Pinpoint the cell where the given text exists, returning its [X, Y] midpoint coordinate. 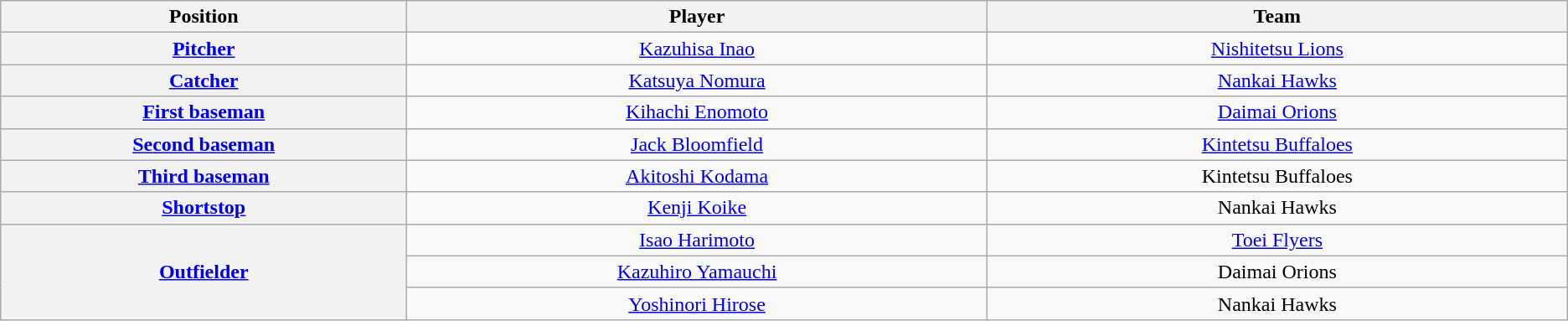
Katsuya Nomura [697, 80]
Toei Flyers [1277, 240]
Nishitetsu Lions [1277, 49]
Shortstop [204, 208]
Pitcher [204, 49]
Outfielder [204, 272]
Kenji Koike [697, 208]
Position [204, 17]
Third baseman [204, 176]
Kihachi Enomoto [697, 112]
Isao Harimoto [697, 240]
First baseman [204, 112]
Jack Bloomfield [697, 144]
Second baseman [204, 144]
Player [697, 17]
Team [1277, 17]
Akitoshi Kodama [697, 176]
Kazuhiro Yamauchi [697, 272]
Kazuhisa Inao [697, 49]
Yoshinori Hirose [697, 303]
Catcher [204, 80]
